Return (x, y) of the center of cell containing provided text 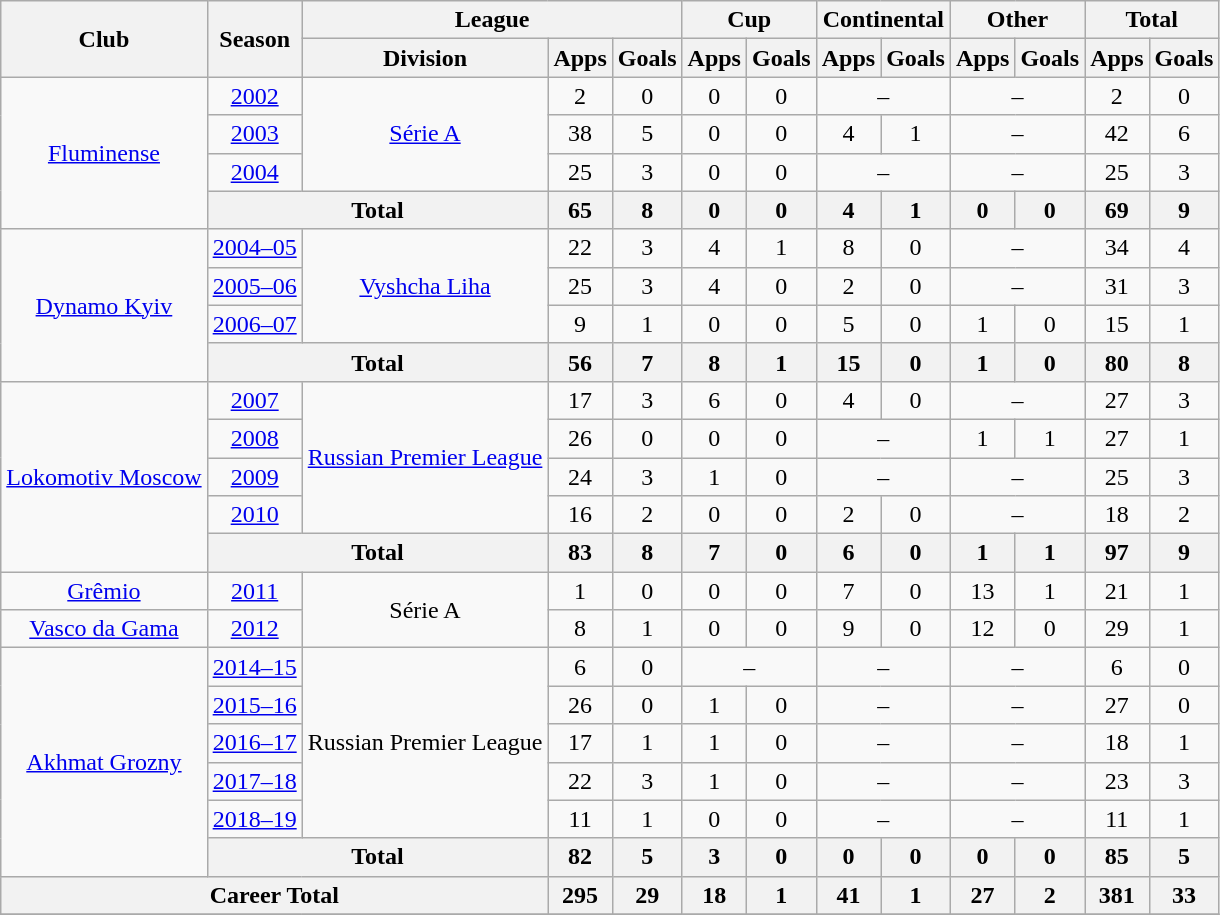
83 (580, 553)
82 (580, 857)
33 (1184, 895)
97 (1117, 553)
Vasco da Gama (104, 629)
12 (982, 629)
65 (580, 210)
295 (580, 895)
69 (1117, 210)
2014–15 (254, 667)
2003 (254, 134)
16 (580, 515)
2018–19 (254, 819)
2017–18 (254, 781)
2009 (254, 477)
Division (425, 58)
2005–06 (254, 286)
Season (254, 39)
2008 (254, 438)
2004 (254, 172)
2002 (254, 96)
Akhmat Grozny (104, 762)
Dynamo Kyiv (104, 305)
24 (580, 477)
Career Total (274, 895)
23 (1117, 781)
42 (1117, 134)
2004–05 (254, 248)
Grêmio (104, 591)
2012 (254, 629)
56 (580, 362)
2010 (254, 515)
2011 (254, 591)
85 (1117, 857)
League (492, 20)
Club (104, 39)
38 (580, 134)
34 (1117, 248)
21 (1117, 591)
Vyshcha Liha (425, 286)
Lokomotiv Moscow (104, 476)
2007 (254, 400)
13 (982, 591)
2016–17 (254, 743)
Fluminense (104, 153)
31 (1117, 286)
80 (1117, 362)
41 (848, 895)
2015–16 (254, 705)
Cup (749, 20)
Continental (883, 20)
381 (1117, 895)
2006–07 (254, 324)
Other (1017, 20)
